Output the [X, Y] coordinate of the center of the cell containing the given text.  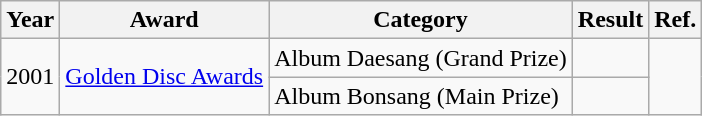
Category [421, 20]
Result [610, 20]
Ref. [676, 20]
Album Daesang (Grand Prize) [421, 58]
2001 [30, 77]
Award [164, 20]
Golden Disc Awards [164, 77]
Year [30, 20]
Album Bonsang (Main Prize) [421, 96]
